Extract the (X, Y) coordinate from the center of the cell holding the provided text.  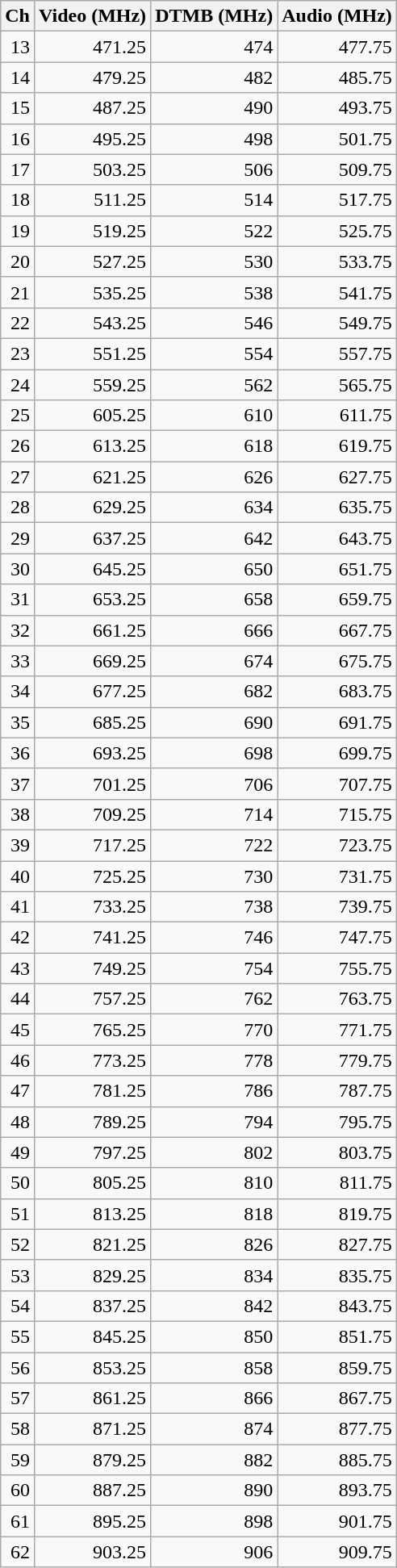
13 (18, 47)
682 (215, 692)
18 (18, 200)
693.25 (92, 753)
797.25 (92, 1152)
Video (MHz) (92, 16)
781.25 (92, 1091)
28 (18, 508)
853.25 (92, 1368)
677.25 (92, 692)
519.25 (92, 231)
613.25 (92, 446)
813.25 (92, 1214)
835.75 (337, 1275)
61 (18, 1521)
Audio (MHz) (337, 16)
893.75 (337, 1491)
610 (215, 416)
707.75 (337, 784)
770 (215, 1030)
527.25 (92, 261)
54 (18, 1306)
48 (18, 1122)
909.75 (337, 1552)
55 (18, 1336)
517.75 (337, 200)
562 (215, 385)
867.75 (337, 1399)
746 (215, 938)
557.75 (337, 353)
906 (215, 1552)
51 (18, 1214)
771.75 (337, 1030)
701.25 (92, 784)
39 (18, 845)
538 (215, 292)
661.25 (92, 630)
667.75 (337, 630)
778 (215, 1060)
559.25 (92, 385)
882 (215, 1460)
501.75 (337, 139)
533.75 (337, 261)
565.75 (337, 385)
653.25 (92, 600)
19 (18, 231)
506 (215, 169)
762 (215, 999)
509.75 (337, 169)
35 (18, 722)
26 (18, 446)
44 (18, 999)
690 (215, 722)
699.75 (337, 753)
52 (18, 1244)
643.75 (337, 538)
493.75 (337, 108)
22 (18, 323)
730 (215, 876)
874 (215, 1429)
842 (215, 1306)
827.75 (337, 1244)
890 (215, 1491)
627.75 (337, 477)
819.75 (337, 1214)
37 (18, 784)
650 (215, 569)
59 (18, 1460)
DTMB (MHz) (215, 16)
802 (215, 1152)
877.75 (337, 1429)
795.75 (337, 1122)
786 (215, 1091)
31 (18, 600)
15 (18, 108)
Ch (18, 16)
691.75 (337, 722)
34 (18, 692)
861.25 (92, 1399)
658 (215, 600)
17 (18, 169)
789.25 (92, 1122)
40 (18, 876)
554 (215, 353)
14 (18, 77)
490 (215, 108)
725.25 (92, 876)
20 (18, 261)
763.75 (337, 999)
30 (18, 569)
29 (18, 538)
38 (18, 814)
803.75 (337, 1152)
32 (18, 630)
717.25 (92, 845)
805.25 (92, 1183)
487.25 (92, 108)
765.25 (92, 1030)
62 (18, 1552)
642 (215, 538)
551.25 (92, 353)
511.25 (92, 200)
837.25 (92, 1306)
669.25 (92, 661)
498 (215, 139)
618 (215, 446)
818 (215, 1214)
723.75 (337, 845)
503.25 (92, 169)
549.75 (337, 323)
543.25 (92, 323)
25 (18, 416)
634 (215, 508)
843.75 (337, 1306)
685.25 (92, 722)
546 (215, 323)
479.25 (92, 77)
611.75 (337, 416)
659.75 (337, 600)
709.25 (92, 814)
50 (18, 1183)
58 (18, 1429)
482 (215, 77)
57 (18, 1399)
747.75 (337, 938)
626 (215, 477)
474 (215, 47)
49 (18, 1152)
811.75 (337, 1183)
645.25 (92, 569)
525.75 (337, 231)
714 (215, 814)
629.25 (92, 508)
46 (18, 1060)
834 (215, 1275)
754 (215, 968)
683.75 (337, 692)
530 (215, 261)
826 (215, 1244)
56 (18, 1368)
619.75 (337, 446)
706 (215, 784)
895.25 (92, 1521)
821.25 (92, 1244)
16 (18, 139)
794 (215, 1122)
866 (215, 1399)
42 (18, 938)
495.25 (92, 139)
829.25 (92, 1275)
637.25 (92, 538)
514 (215, 200)
53 (18, 1275)
858 (215, 1368)
850 (215, 1336)
871.25 (92, 1429)
675.75 (337, 661)
715.75 (337, 814)
773.25 (92, 1060)
477.75 (337, 47)
755.75 (337, 968)
901.75 (337, 1521)
635.75 (337, 508)
898 (215, 1521)
651.75 (337, 569)
522 (215, 231)
779.75 (337, 1060)
738 (215, 907)
787.75 (337, 1091)
23 (18, 353)
43 (18, 968)
21 (18, 292)
535.25 (92, 292)
885.75 (337, 1460)
903.25 (92, 1552)
41 (18, 907)
722 (215, 845)
47 (18, 1091)
485.75 (337, 77)
471.25 (92, 47)
757.25 (92, 999)
541.75 (337, 292)
741.25 (92, 938)
621.25 (92, 477)
605.25 (92, 416)
33 (18, 661)
36 (18, 753)
749.25 (92, 968)
674 (215, 661)
698 (215, 753)
739.75 (337, 907)
859.75 (337, 1368)
24 (18, 385)
45 (18, 1030)
810 (215, 1183)
733.25 (92, 907)
879.25 (92, 1460)
731.75 (337, 876)
60 (18, 1491)
851.75 (337, 1336)
845.25 (92, 1336)
27 (18, 477)
887.25 (92, 1491)
666 (215, 630)
